Provide the (x, y) coordinate of the cell's center where the given text is located.  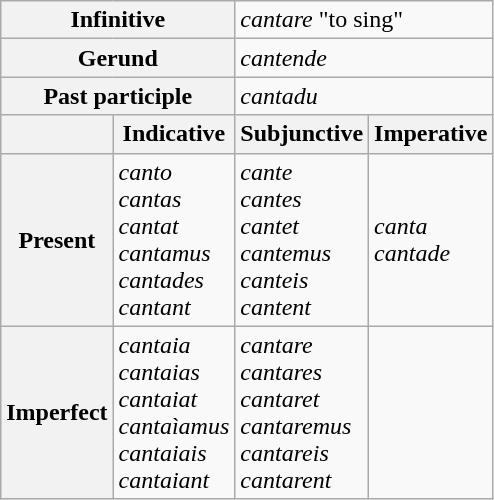
cantare "to sing" (364, 20)
Past participle (118, 96)
Imperfect (57, 412)
cantaiacantaiascantaiatcantaìamuscantaiaiscantaiant (174, 412)
Imperative (431, 134)
Subjunctive (302, 134)
cantende (364, 58)
Indicative (174, 134)
cantacantade (431, 240)
cantarecantarescantaretcantaremuscantareiscantarent (302, 412)
cantadu (364, 96)
Gerund (118, 58)
cantecantescantetcantemuscanteiscantent (302, 240)
cantocantascantatcantamuscantadescantant (174, 240)
Present (57, 240)
Infinitive (118, 20)
